From the cell containing the given text, extract its center point as (x, y) coordinate. 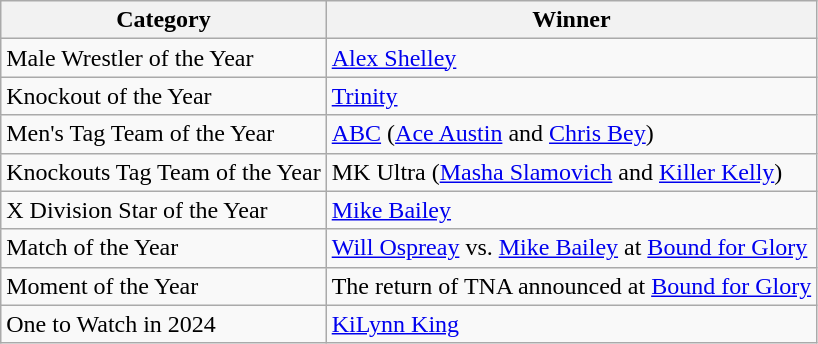
Category (164, 20)
Moment of the Year (164, 286)
The return of TNA announced at Bound for Glory (571, 286)
Men's Tag Team of the Year (164, 134)
Knockouts Tag Team of the Year (164, 172)
One to Watch in 2024 (164, 324)
Will Ospreay vs. Mike Bailey at Bound for Glory (571, 248)
Mike Bailey (571, 210)
Male Wrestler of the Year (164, 58)
Alex Shelley (571, 58)
MK Ultra (Masha Slamovich and Killer Kelly) (571, 172)
Match of the Year (164, 248)
Trinity (571, 96)
KiLynn King (571, 324)
Knockout of the Year (164, 96)
Winner (571, 20)
X Division Star of the Year (164, 210)
ABC (Ace Austin and Chris Bey) (571, 134)
